Identify which cell holds the provided text, then report its (X, Y) central coordinate. 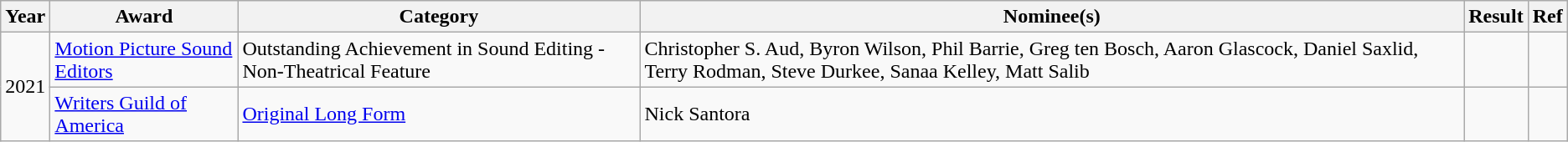
Result (1496, 17)
Writers Guild of America (144, 114)
Outstanding Achievement in Sound Editing - Non-Theatrical Feature (439, 60)
Original Long Form (439, 114)
Christopher S. Aud, Byron Wilson, Phil Barrie, Greg ten Bosch, Aaron Glascock, Daniel Saxlid, Terry Rodman, Steve Durkee, Sanaa Kelley, Matt Salib (1052, 60)
Motion Picture Sound Editors (144, 60)
Nick Santora (1052, 114)
2021 (25, 87)
Nominee(s) (1052, 17)
Ref (1548, 17)
Year (25, 17)
Award (144, 17)
Category (439, 17)
